Output the [x, y] coordinate of the center of the cell containing the given text.  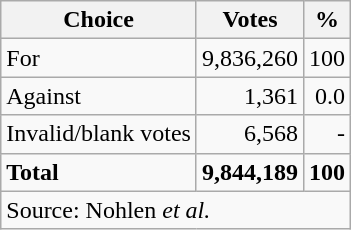
Invalid/blank votes [99, 134]
Votes [250, 20]
0.0 [328, 96]
For [99, 58]
1,361 [250, 96]
9,844,189 [250, 172]
Source: Nohlen et al. [176, 210]
- [328, 134]
9,836,260 [250, 58]
6,568 [250, 134]
% [328, 20]
Total [99, 172]
Against [99, 96]
Choice [99, 20]
